From the cell containing the given text, extract its center point as [X, Y] coordinate. 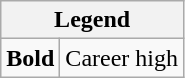
Legend [92, 20]
Bold [30, 58]
Career high [122, 58]
